Scan for the cell matching the given text and deliver its [x, y] coordinate at center. 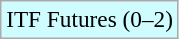
ITF Futures (0–2) [90, 19]
